Determine the (x, y) coordinate at the center of the cell enclosing the given text.  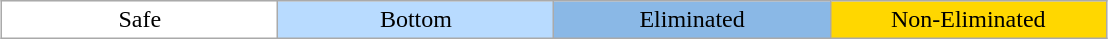
Safe (140, 20)
Eliminated (692, 20)
Non-Eliminated (968, 20)
Bottom (416, 20)
